Extract the [x, y] coordinate from the center of the cell holding the provided text.  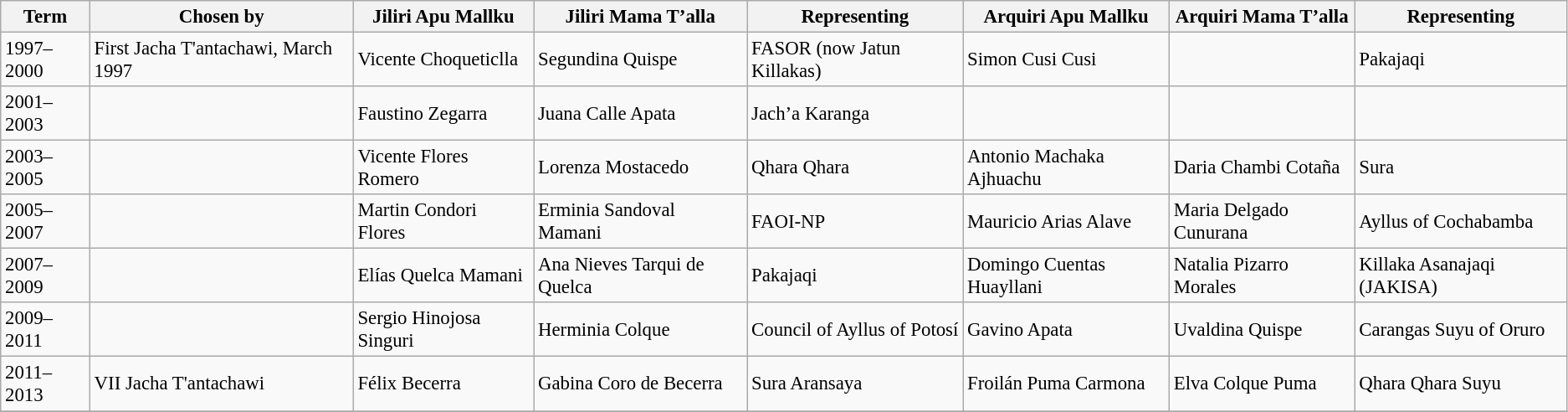
Antonio Machaka Ajhuachu [1066, 167]
2011–2013 [45, 384]
Domingo Cuentas Huayllani [1066, 276]
Term [45, 17]
Maria Delgado Cunurana [1262, 221]
Daria Chambi Cotaña [1262, 167]
2009–2011 [45, 330]
Elva Colque Puma [1262, 384]
Arquiri Mama T’alla [1262, 17]
Vicente Choqueticlla [443, 60]
Natalia Pizarro Morales [1262, 276]
Ana Nieves Tarqui de Quelca [641, 276]
Simon Cusi Cusi [1066, 60]
2001–2003 [45, 114]
Juana Calle Apata [641, 114]
2007–2009 [45, 276]
Jiliri Mama T’alla [641, 17]
Carangas Suyu of Oruro [1461, 330]
Uvaldina Quispe [1262, 330]
Vicente Flores Romero [443, 167]
Erminia Sandoval Mamani [641, 221]
Gabina Coro de Becerra [641, 384]
Killaka Asanajaqi (JAKISA) [1461, 276]
Froilán Puma Carmona [1066, 384]
Jiliri Apu Mallku [443, 17]
Mauricio Arias Alave [1066, 221]
First Jacha T'antachawi, March 1997 [221, 60]
FASOR (now Jatun Killakas) [855, 60]
Elías Quelca Mamani [443, 276]
FAOI-NP [855, 221]
Sura Aransaya [855, 384]
Gavino Apata [1066, 330]
Council of Ayllus of Potosí [855, 330]
Segundina Quispe [641, 60]
Faustino Zegarra [443, 114]
Lorenza Mostacedo [641, 167]
VII Jacha T'antachawi [221, 384]
2003–2005 [45, 167]
Qhara Qhara [855, 167]
1997–2000 [45, 60]
Chosen by [221, 17]
2005–2007 [45, 221]
Ayllus of Cochabamba [1461, 221]
Sergio Hinojosa Singuri [443, 330]
Félix Becerra [443, 384]
Qhara Qhara Suyu [1461, 384]
Arquiri Apu Mallku [1066, 17]
Herminia Colque [641, 330]
Martin Condori Flores [443, 221]
Sura [1461, 167]
Jach’a Karanga [855, 114]
